Detect which cell encompasses the target text, then output its [x, y] center coordinate. 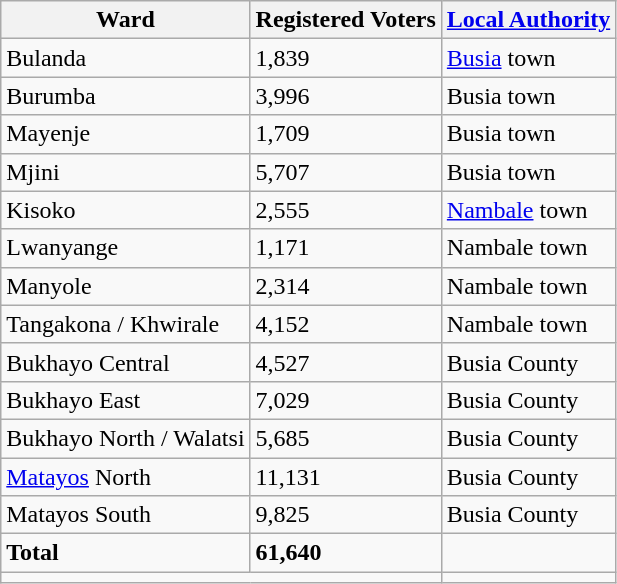
9,825 [346, 515]
1,839 [346, 58]
4,152 [346, 324]
Kisoko [126, 210]
Matayos South [126, 515]
Bukhayo East [126, 400]
11,131 [346, 477]
Lwanyange [126, 248]
1,171 [346, 248]
Bukhayo Central [126, 362]
Bukhayo North / Walatsi [126, 438]
61,640 [346, 553]
Registered Voters [346, 20]
Local Authority [528, 20]
2,314 [346, 286]
Bulanda [126, 58]
Total [126, 553]
Burumba [126, 96]
Mjini [126, 172]
5,685 [346, 438]
Ward [126, 20]
1,709 [346, 134]
4,527 [346, 362]
Matayos North [126, 477]
Tangakona / Khwirale [126, 324]
2,555 [346, 210]
Manyole [126, 286]
7,029 [346, 400]
Mayenje [126, 134]
3,996 [346, 96]
5,707 [346, 172]
